For the text-containing cell, return its midpoint in [X, Y] coordinate format. 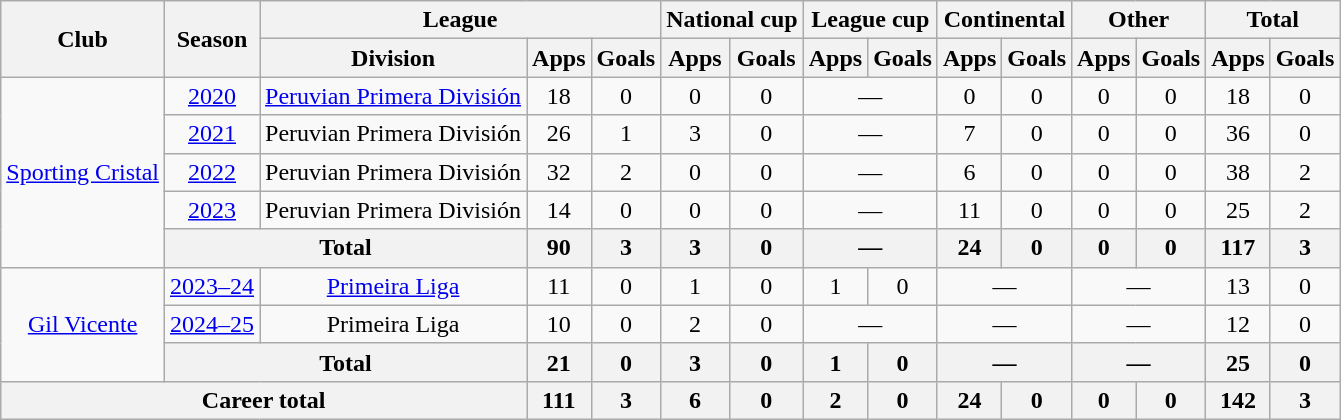
21 [559, 362]
117 [1238, 248]
Other [1139, 20]
Club [83, 39]
111 [559, 400]
14 [559, 210]
2020 [212, 96]
2024–25 [212, 324]
Continental [1004, 20]
32 [559, 172]
26 [559, 134]
League cup [870, 20]
7 [969, 134]
Season [212, 39]
Gil Vicente [83, 324]
38 [1238, 172]
12 [1238, 324]
142 [1238, 400]
League [460, 20]
2023–24 [212, 286]
Division [394, 58]
Sporting Cristal [83, 172]
36 [1238, 134]
90 [559, 248]
Career total [264, 400]
2021 [212, 134]
2022 [212, 172]
National cup [732, 20]
13 [1238, 286]
10 [559, 324]
2023 [212, 210]
